Detect which cell encompasses the target text, then output its (x, y) center coordinate. 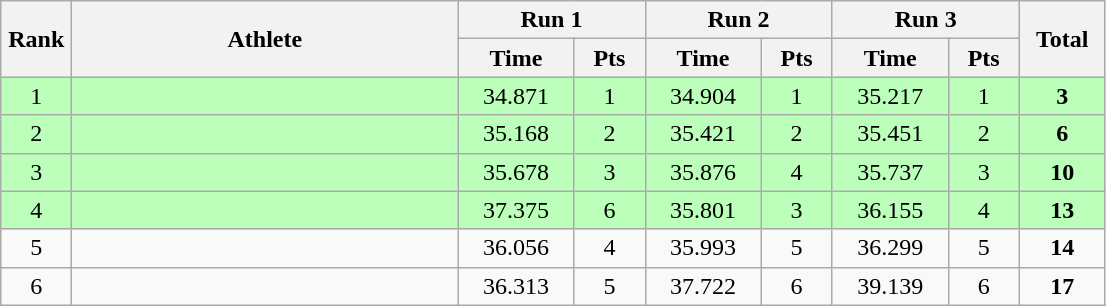
35.168 (516, 134)
10 (1062, 172)
37.722 (703, 286)
36.299 (890, 248)
17 (1062, 286)
34.904 (703, 96)
Athlete (265, 39)
34.871 (516, 96)
35.217 (890, 96)
35.993 (703, 248)
36.313 (516, 286)
13 (1062, 210)
35.421 (703, 134)
36.155 (890, 210)
Total (1062, 39)
Run 1 (552, 20)
37.375 (516, 210)
36.056 (516, 248)
35.678 (516, 172)
35.801 (703, 210)
14 (1062, 248)
35.737 (890, 172)
35.451 (890, 134)
39.139 (890, 286)
Run 2 (738, 20)
35.876 (703, 172)
Rank (36, 39)
Run 3 (926, 20)
